Return [x, y] of the center of cell containing provided text 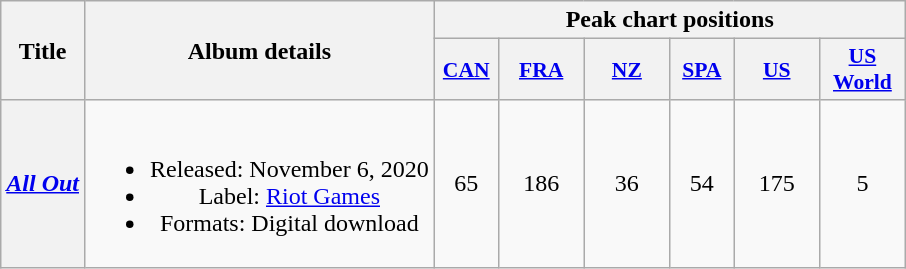
All Out [43, 184]
5 [863, 184]
175 [777, 184]
NZ [627, 70]
FRA [541, 70]
US [777, 70]
Peak chart positions [670, 20]
Released: November 6, 2020Label: Riot GamesFormats: Digital download [260, 184]
186 [541, 184]
Album details [260, 50]
Title [43, 50]
USWorld [863, 70]
36 [627, 184]
65 [466, 184]
SPA [702, 70]
CAN [466, 70]
54 [702, 184]
